Provide the [x, y] coordinate of the cell's center where the given text is located.  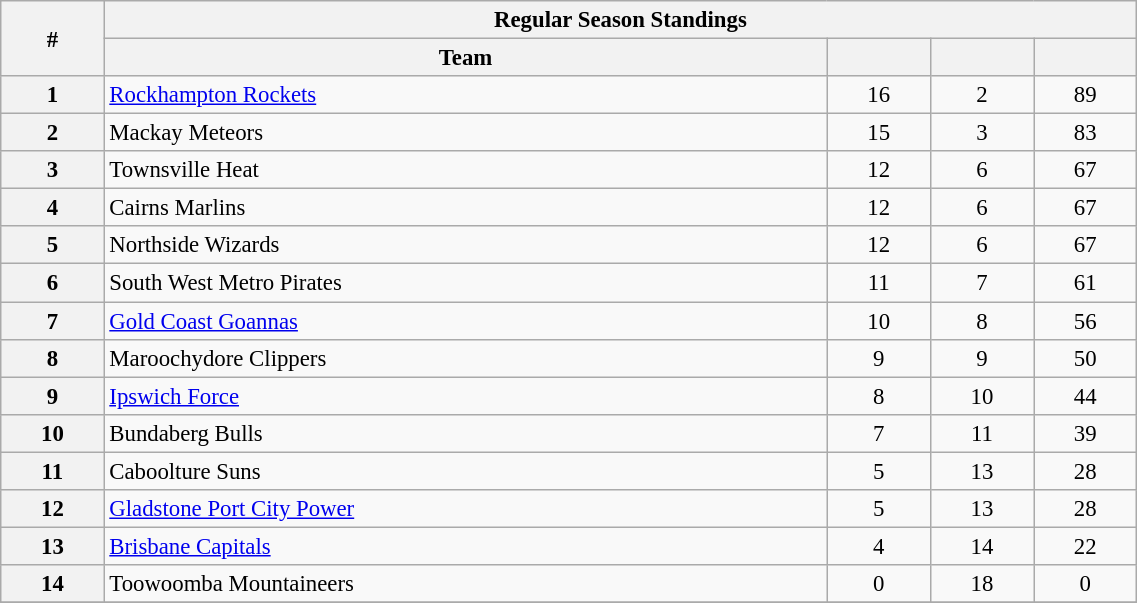
South West Metro Pirates [466, 283]
15 [878, 133]
22 [1086, 546]
Ipswich Force [466, 396]
89 [1086, 95]
18 [982, 584]
Team [466, 58]
50 [1086, 358]
Townsville Heat [466, 170]
1 [52, 95]
Maroochydore Clippers [466, 358]
Brisbane Capitals [466, 546]
Gladstone Port City Power [466, 509]
Toowoomba Mountaineers [466, 584]
# [52, 38]
Caboolture Suns [466, 471]
44 [1086, 396]
Mackay Meteors [466, 133]
83 [1086, 133]
56 [1086, 321]
Cairns Marlins [466, 208]
Regular Season Standings [620, 20]
61 [1086, 283]
39 [1086, 433]
Rockhampton Rockets [466, 95]
Bundaberg Bulls [466, 433]
16 [878, 95]
Gold Coast Goannas [466, 321]
Northside Wizards [466, 245]
